Return [x, y] of the center of cell containing provided text 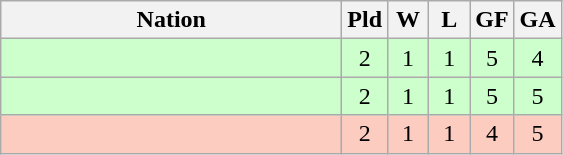
Pld [365, 20]
GA [538, 20]
Nation [172, 20]
L [450, 20]
W [408, 20]
GF [492, 20]
